Locate the cell with the specified text and output its (X, Y) center coordinate. 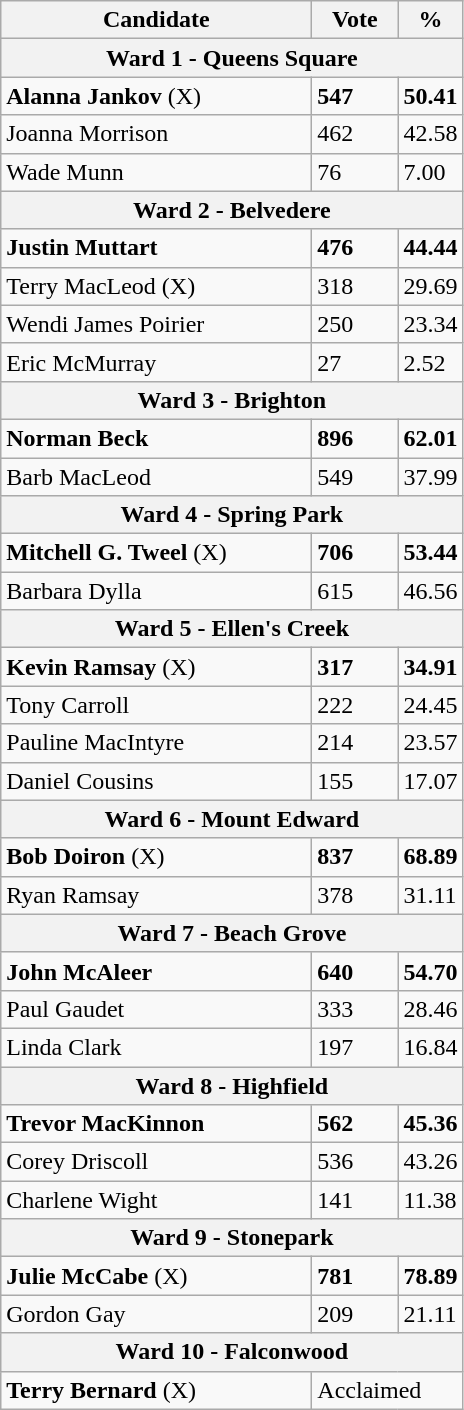
Vote (355, 20)
76 (355, 172)
462 (355, 134)
640 (355, 971)
Ward 1 - Queens Square (232, 58)
Ryan Ramsay (156, 895)
837 (355, 857)
23.57 (430, 743)
Pauline MacIntyre (156, 743)
Mitchell G. Tweel (X) (156, 553)
Eric McMurray (156, 362)
Norman Beck (156, 438)
45.36 (430, 1124)
Ward 10 - Falconwood (232, 1352)
141 (355, 1200)
896 (355, 438)
34.91 (430, 667)
28.46 (430, 1009)
John McAleer (156, 971)
Candidate (156, 20)
46.56 (430, 591)
547 (355, 96)
27 (355, 362)
16.84 (430, 1047)
Ward 3 - Brighton (232, 400)
31.11 (430, 895)
Charlene Wight (156, 1200)
Joanna Morrison (156, 134)
17.07 (430, 781)
% (430, 20)
615 (355, 591)
Barbara Dylla (156, 591)
Ward 8 - Highfield (232, 1085)
476 (355, 248)
Terry Bernard (X) (156, 1390)
317 (355, 667)
Wendi James Poirier (156, 324)
54.70 (430, 971)
549 (355, 477)
53.44 (430, 553)
Daniel Cousins (156, 781)
Tony Carroll (156, 705)
24.45 (430, 705)
Ward 2 - Belvedere (232, 210)
781 (355, 1276)
62.01 (430, 438)
209 (355, 1314)
562 (355, 1124)
Ward 9 - Stonepark (232, 1238)
50.41 (430, 96)
2.52 (430, 362)
197 (355, 1047)
Acclaimed (388, 1390)
78.89 (430, 1276)
29.69 (430, 286)
Corey Driscoll (156, 1162)
Ward 6 - Mount Edward (232, 819)
Linda Clark (156, 1047)
155 (355, 781)
706 (355, 553)
7.00 (430, 172)
Paul Gaudet (156, 1009)
68.89 (430, 857)
11.38 (430, 1200)
Barb MacLeod (156, 477)
536 (355, 1162)
Alanna Jankov (X) (156, 96)
Terry MacLeod (X) (156, 286)
43.26 (430, 1162)
378 (355, 895)
214 (355, 743)
21.11 (430, 1314)
333 (355, 1009)
222 (355, 705)
44.44 (430, 248)
Bob Doiron (X) (156, 857)
23.34 (430, 324)
250 (355, 324)
Gordon Gay (156, 1314)
37.99 (430, 477)
Wade Munn (156, 172)
Ward 7 - Beach Grove (232, 933)
Kevin Ramsay (X) (156, 667)
Ward 5 - Ellen's Creek (232, 629)
Trevor MacKinnon (156, 1124)
Justin Muttart (156, 248)
Ward 4 - Spring Park (232, 515)
42.58 (430, 134)
Julie McCabe (X) (156, 1276)
318 (355, 286)
